Search for the cell housing the specified text and yield its [X, Y] center coordinate. 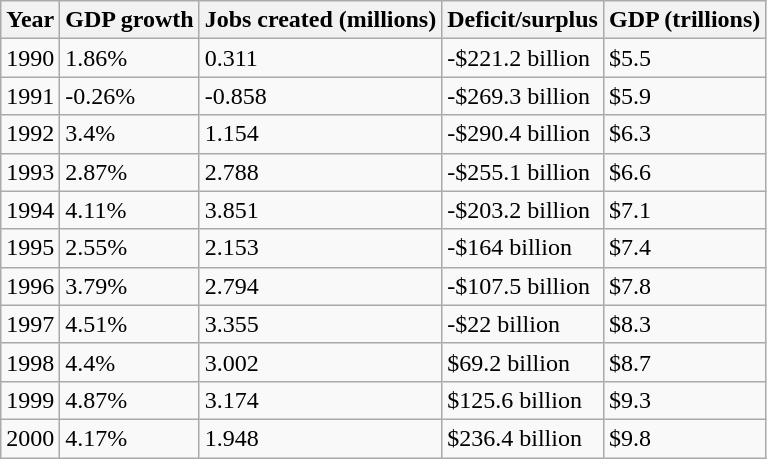
1990 [30, 58]
1998 [30, 362]
3.174 [320, 400]
-$22 billion [523, 324]
1.154 [320, 134]
3.355 [320, 324]
1991 [30, 96]
GDP (trillions) [684, 20]
1.948 [320, 438]
2.794 [320, 286]
Jobs created (millions) [320, 20]
$7.1 [684, 210]
-$221.2 billion [523, 58]
$7.8 [684, 286]
-$164 billion [523, 248]
2.788 [320, 172]
$5.9 [684, 96]
1997 [30, 324]
-$269.3 billion [523, 96]
$236.4 billion [523, 438]
4.51% [130, 324]
4.87% [130, 400]
-0.858 [320, 96]
4.4% [130, 362]
1992 [30, 134]
$7.4 [684, 248]
-$255.1 billion [523, 172]
0.311 [320, 58]
1996 [30, 286]
$9.3 [684, 400]
3.4% [130, 134]
1993 [30, 172]
$6.3 [684, 134]
1994 [30, 210]
3.851 [320, 210]
$5.5 [684, 58]
-0.26% [130, 96]
GDP growth [130, 20]
1995 [30, 248]
4.17% [130, 438]
1.86% [130, 58]
2.153 [320, 248]
Deficit/surplus [523, 20]
3.002 [320, 362]
$8.3 [684, 324]
4.11% [130, 210]
$125.6 billion [523, 400]
-$290.4 billion [523, 134]
$6.6 [684, 172]
2.87% [130, 172]
2000 [30, 438]
Year [30, 20]
$8.7 [684, 362]
-$107.5 billion [523, 286]
1999 [30, 400]
$9.8 [684, 438]
$69.2 billion [523, 362]
2.55% [130, 248]
3.79% [130, 286]
-$203.2 billion [523, 210]
